Return the (X, Y) coordinate for the center point of the cell that contains the specified text.  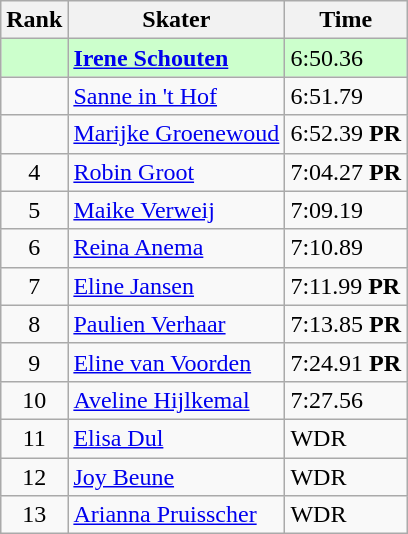
Paulien Verhaar (176, 324)
Robin Groot (176, 172)
Reina Anema (176, 248)
Irene Schouten (176, 58)
Marijke Groenewoud (176, 134)
Rank (34, 20)
10 (34, 400)
5 (34, 210)
Eline Jansen (176, 286)
7:11.99 PR (346, 286)
6:52.39 PR (346, 134)
Time (346, 20)
Elisa Dul (176, 438)
12 (34, 477)
Sanne in 't Hof (176, 96)
4 (34, 172)
7:10.89 (346, 248)
Aveline Hijlkemal (176, 400)
9 (34, 362)
6 (34, 248)
11 (34, 438)
Eline van Voorden (176, 362)
7:24.91 PR (346, 362)
7:04.27 PR (346, 172)
6:51.79 (346, 96)
7:09.19 (346, 210)
7:13.85 PR (346, 324)
13 (34, 515)
Arianna Pruisscher (176, 515)
7:27.56 (346, 400)
Joy Beune (176, 477)
6:50.36 (346, 58)
8 (34, 324)
Skater (176, 20)
Maike Verweij (176, 210)
7 (34, 286)
